Determine the (X, Y) coordinate at the center of the cell enclosing the given text.  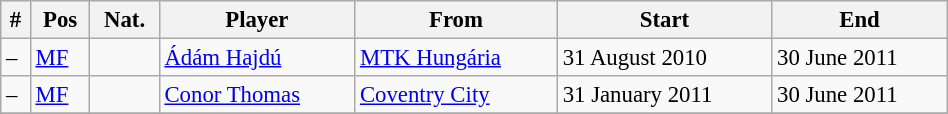
Conor Thomas (256, 95)
# (16, 20)
End (860, 20)
Coventry City (456, 95)
Pos (60, 20)
31 August 2010 (664, 58)
Player (256, 20)
Start (664, 20)
MTK Hungária (456, 58)
Nat. (124, 20)
31 January 2011 (664, 95)
From (456, 20)
Ádám Hajdú (256, 58)
